Identify which cell holds the provided text, then report its (X, Y) central coordinate. 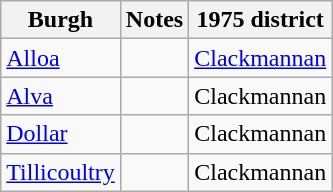
Notes (154, 20)
Tillicoultry (61, 172)
Alloa (61, 58)
1975 district (260, 20)
Burgh (61, 20)
Dollar (61, 134)
Alva (61, 96)
